Search for the cell housing the specified text and yield its [X, Y] center coordinate. 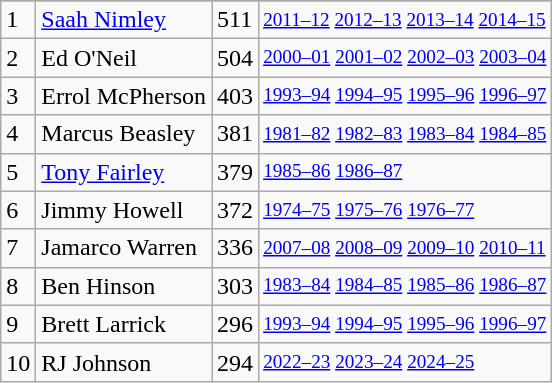
10 [18, 362]
Jimmy Howell [124, 210]
296 [236, 324]
6 [18, 210]
Marcus Beasley [124, 134]
5 [18, 172]
303 [236, 286]
Tony Fairley [124, 172]
Brett Larrick [124, 324]
RJ Johnson [124, 362]
Ed O'Neil [124, 58]
2022–23 2023–24 2024–25 [405, 362]
Saah Nimley [124, 20]
2000–01 2001–02 2002–03 2003–04 [405, 58]
1974–75 1975–76 1976–77 [405, 210]
2011–12 2012–13 2013–14 2014–15 [405, 20]
2007–08 2008–09 2009–10 2010–11 [405, 248]
1981–82 1982–83 1983–84 1984–85 [405, 134]
1 [18, 20]
9 [18, 324]
2 [18, 58]
381 [236, 134]
379 [236, 172]
511 [236, 20]
372 [236, 210]
7 [18, 248]
Errol McPherson [124, 96]
Ben Hinson [124, 286]
3 [18, 96]
294 [236, 362]
403 [236, 96]
504 [236, 58]
336 [236, 248]
Jamarco Warren [124, 248]
4 [18, 134]
8 [18, 286]
1985–86 1986–87 [405, 172]
1983–84 1984–85 1985–86 1986–87 [405, 286]
